Detect which cell encompasses the target text, then output its [x, y] center coordinate. 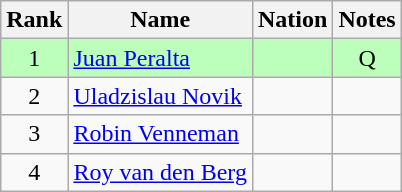
Q [367, 58]
Uladzislau Novik [160, 96]
Roy van den Berg [160, 172]
Rank [34, 20]
Notes [367, 20]
3 [34, 134]
Name [160, 20]
Juan Peralta [160, 58]
Robin Venneman [160, 134]
1 [34, 58]
Nation [292, 20]
4 [34, 172]
2 [34, 96]
